Search for the cell housing the specified text and yield its (X, Y) center coordinate. 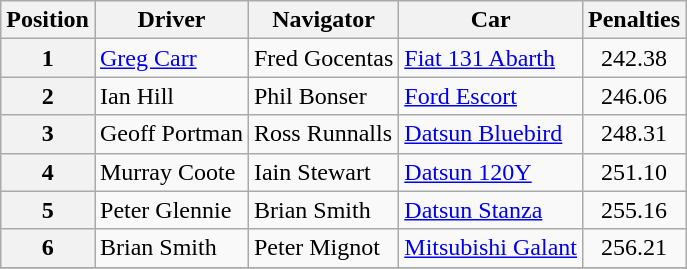
Greg Carr (171, 58)
Ford Escort (491, 96)
5 (48, 210)
2 (48, 96)
Murray Coote (171, 172)
Fred Gocentas (323, 58)
4 (48, 172)
Ian Hill (171, 96)
Peter Mignot (323, 248)
Geoff Portman (171, 134)
246.06 (634, 96)
Driver (171, 20)
Ross Runnalls (323, 134)
242.38 (634, 58)
Datsun Stanza (491, 210)
Peter Glennie (171, 210)
Car (491, 20)
Datsun Bluebird (491, 134)
248.31 (634, 134)
Datsun 120Y (491, 172)
Navigator (323, 20)
Mitsubishi Galant (491, 248)
256.21 (634, 248)
3 (48, 134)
Position (48, 20)
6 (48, 248)
251.10 (634, 172)
Fiat 131 Abarth (491, 58)
1 (48, 58)
255.16 (634, 210)
Iain Stewart (323, 172)
Penalties (634, 20)
Phil Bonser (323, 96)
